Return the [x, y] coordinate for the center point of the cell that contains the specified text.  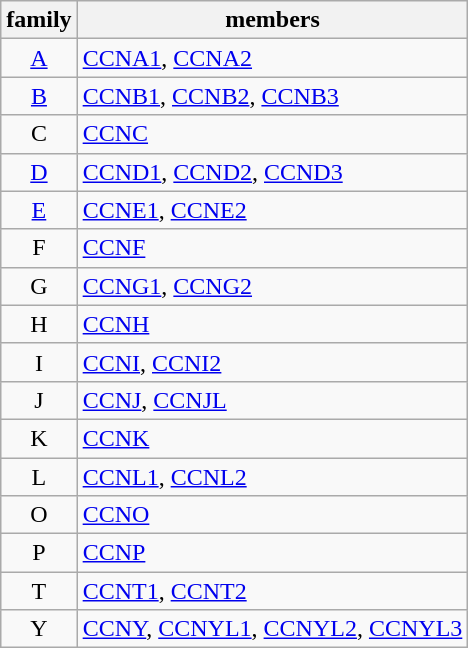
CCNF [272, 248]
CCND1, CCND2, CCND3 [272, 172]
K [39, 438]
Y [39, 629]
CCNJ, CCNJL [272, 400]
CCNC [272, 134]
O [39, 515]
C [39, 134]
CCNG1, CCNG2 [272, 286]
CCNO [272, 515]
family [39, 20]
P [39, 553]
E [39, 210]
D [39, 172]
CCNP [272, 553]
CCNL1, CCNL2 [272, 477]
CCNH [272, 324]
CCNE1, CCNE2 [272, 210]
CCNB1, CCNB2, CCNB3 [272, 96]
CCNT1, CCNT2 [272, 591]
H [39, 324]
G [39, 286]
I [39, 362]
B [39, 96]
T [39, 591]
L [39, 477]
F [39, 248]
J [39, 400]
A [39, 58]
CCNA1, CCNA2 [272, 58]
CCNY, CCNYL1, CCNYL2, CCNYL3 [272, 629]
CCNK [272, 438]
members [272, 20]
CCNI, CCNI2 [272, 362]
